Locate the cell with the specified text and output its [X, Y] center coordinate. 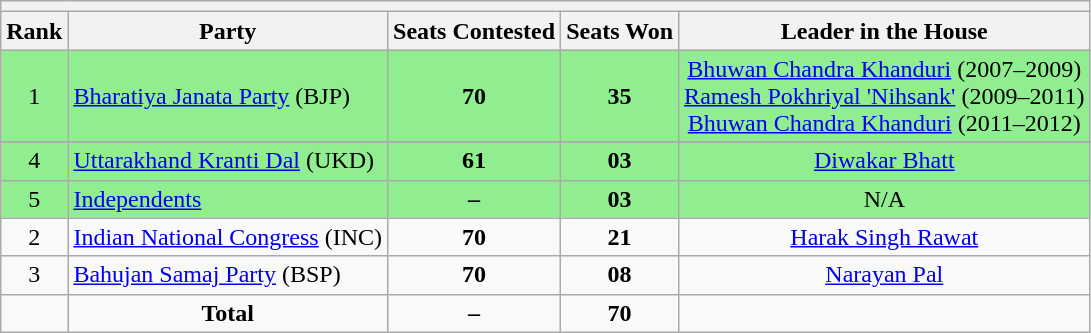
3 [34, 275]
35 [620, 96]
Rank [34, 31]
Leader in the House [884, 31]
Total [228, 313]
Seats Contested [474, 31]
Bahujan Samaj Party (BSP) [228, 275]
Bharatiya Janata Party (BJP) [228, 96]
2 [34, 237]
4 [34, 161]
Harak Singh Rawat [884, 237]
08 [620, 275]
Independents [228, 199]
61 [474, 161]
21 [620, 237]
Indian National Congress (INC) [228, 237]
Bhuwan Chandra Khanduri (2007–2009)Ramesh Pokhriyal 'Nihsank' (2009–2011)Bhuwan Chandra Khanduri (2011–2012) [884, 96]
Narayan Pal [884, 275]
Seats Won [620, 31]
Party [228, 31]
1 [34, 96]
5 [34, 199]
N/A [884, 199]
Diwakar Bhatt [884, 161]
Uttarakhand Kranti Dal (UKD) [228, 161]
